Detect which cell encompasses the target text, then output its [x, y] center coordinate. 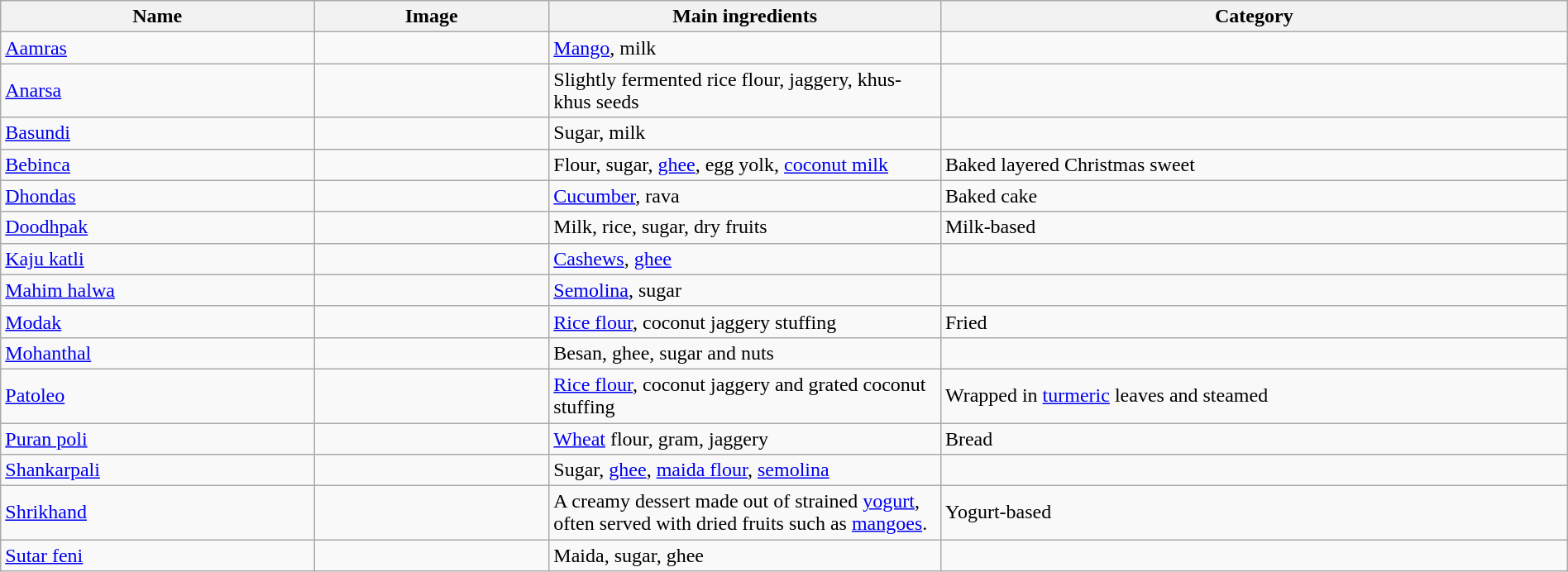
Besan, ghee, sugar and nuts [745, 353]
Mohanthal [157, 353]
Bread [1254, 439]
Dhondas [157, 196]
Sugar, milk [745, 133]
Category [1254, 17]
Patoleo [157, 395]
Modak [157, 322]
Baked layered Christmas sweet [1254, 164]
A creamy dessert made out of strained yogurt, often served with dried fruits such as mangoes. [745, 512]
Shankarpali [157, 470]
Fried [1254, 322]
Milk, rice, sugar, dry fruits [745, 227]
Slightly fermented rice flour, jaggery, khus-khus seeds [745, 91]
Rice flour, coconut jaggery stuffing [745, 322]
Maida, sugar, ghee [745, 555]
Cucumber, rava [745, 196]
Sutar feni [157, 555]
Main ingredients [745, 17]
Rice flour, coconut jaggery and grated coconut stuffing [745, 395]
Mahim halwa [157, 290]
Cashews, ghee [745, 259]
Anarsa [157, 91]
Flour, sugar, ghee, egg yolk, coconut milk [745, 164]
Wheat flour, gram, jaggery [745, 439]
Doodhpak [157, 227]
Aamras [157, 48]
Wrapped in turmeric leaves and steamed [1254, 395]
Shrikhand [157, 512]
Sugar, ghee, maida flour, semolina [745, 470]
Bebinca [157, 164]
Puran poli [157, 439]
Mango, milk [745, 48]
Semolina, sugar [745, 290]
Milk-based [1254, 227]
Basundi [157, 133]
Image [432, 17]
Kaju katli [157, 259]
Baked cake [1254, 196]
Yogurt-based [1254, 512]
Name [157, 17]
